Search for the cell housing the specified text and yield its (x, y) center coordinate. 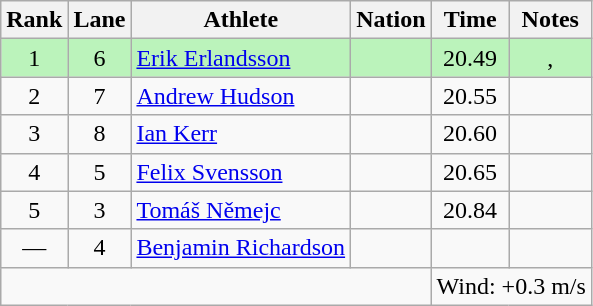
6 (100, 58)
Time (470, 20)
Lane (100, 20)
20.55 (470, 96)
2 (34, 96)
Rank (34, 20)
Felix Svensson (241, 172)
Notes (550, 20)
Nation (391, 20)
Benjamin Richardson (241, 248)
Athlete (241, 20)
Wind: +0.3 m/s (511, 286)
— (34, 248)
20.84 (470, 210)
7 (100, 96)
Ian Kerr (241, 134)
8 (100, 134)
, (550, 58)
Tomáš Němejc (241, 210)
20.60 (470, 134)
20.49 (470, 58)
Erik Erlandsson (241, 58)
1 (34, 58)
Andrew Hudson (241, 96)
20.65 (470, 172)
